Search for the cell housing the specified text and yield its [x, y] center coordinate. 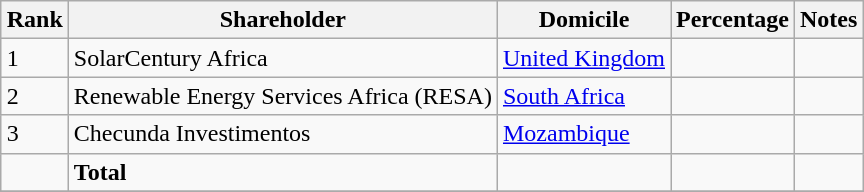
Mozambique [584, 134]
Rank [34, 20]
United Kingdom [584, 58]
3 [34, 134]
Domicile [584, 20]
South Africa [584, 96]
Notes [828, 20]
SolarCentury Africa [282, 58]
Renewable Energy Services Africa (RESA) [282, 96]
1 [34, 58]
2 [34, 96]
Total [282, 172]
Shareholder [282, 20]
Checunda Investimentos [282, 134]
Percentage [733, 20]
